Scan for the cell matching the given text and deliver its [X, Y] coordinate at center. 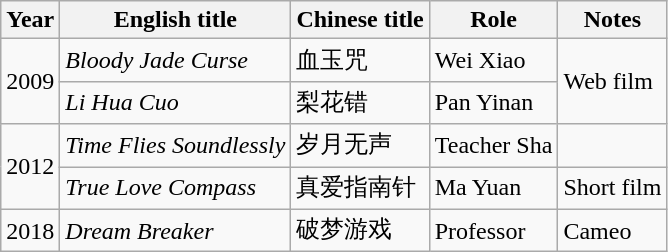
Chinese title [360, 20]
血玉咒 [360, 60]
Web film [612, 82]
True Love Compass [176, 188]
Ma Yuan [494, 188]
破梦游戏 [360, 230]
Role [494, 20]
Year [30, 20]
2012 [30, 166]
Professor [494, 230]
岁月无声 [360, 146]
Wei Xiao [494, 60]
English title [176, 20]
Teacher Sha [494, 146]
Cameo [612, 230]
Dream Breaker [176, 230]
Notes [612, 20]
Bloody Jade Curse [176, 60]
Pan Yinan [494, 102]
Li Hua Cuo [176, 102]
Short film [612, 188]
梨花错 [360, 102]
2018 [30, 230]
真爱指南针 [360, 188]
2009 [30, 82]
Time Flies Soundlessly [176, 146]
